Determine the [X, Y] coordinate at the center of the cell enclosing the given text.  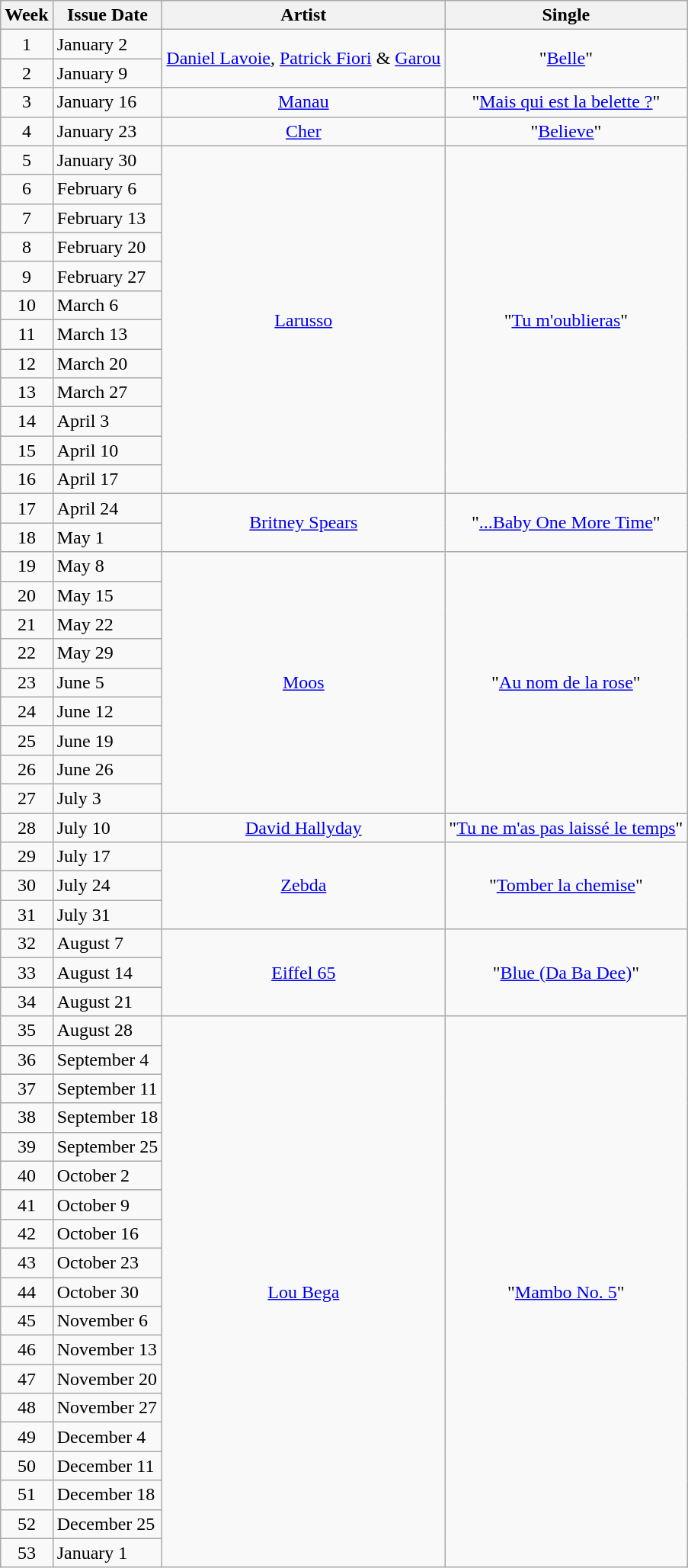
35 [27, 1031]
David Hallyday [303, 827]
April 10 [107, 451]
July 24 [107, 886]
50 [27, 1466]
July 17 [107, 857]
29 [27, 857]
October 23 [107, 1262]
Cher [303, 131]
22 [27, 653]
"Blue (Da Ba Dee)" [566, 973]
11 [27, 334]
August 28 [107, 1031]
"Au nom de la rose" [566, 683]
July 31 [107, 915]
January 30 [107, 160]
December 25 [107, 1524]
January 2 [107, 44]
32 [27, 944]
September 4 [107, 1060]
November 20 [107, 1379]
July 10 [107, 827]
51 [27, 1495]
December 11 [107, 1466]
November 27 [107, 1408]
Eiffel 65 [303, 973]
18 [27, 537]
Artist [303, 15]
December 4 [107, 1437]
25 [27, 740]
March 20 [107, 364]
Zebda [303, 886]
Manau [303, 102]
Lou Bega [303, 1291]
17 [27, 508]
52 [27, 1524]
6 [27, 189]
November 13 [107, 1350]
"...Baby One More Time" [566, 523]
13 [27, 393]
August 14 [107, 973]
October 30 [107, 1292]
20 [27, 595]
January 16 [107, 102]
March 27 [107, 393]
16 [27, 479]
April 17 [107, 479]
September 11 [107, 1089]
Daniel Lavoie, Patrick Fiori & Garou [303, 59]
36 [27, 1060]
30 [27, 886]
May 29 [107, 653]
February 20 [107, 247]
February 6 [107, 189]
March 13 [107, 334]
December 18 [107, 1495]
8 [27, 247]
May 22 [107, 624]
"Believe" [566, 131]
46 [27, 1350]
July 3 [107, 798]
Single [566, 15]
January 23 [107, 131]
43 [27, 1262]
2 [27, 73]
33 [27, 973]
June 5 [107, 682]
"Mais qui est la belette ?" [566, 102]
47 [27, 1379]
June 26 [107, 769]
24 [27, 711]
38 [27, 1117]
48 [27, 1408]
Larusso [303, 320]
May 1 [107, 537]
Week [27, 15]
40 [27, 1175]
7 [27, 218]
28 [27, 827]
45 [27, 1321]
October 9 [107, 1204]
4 [27, 131]
49 [27, 1437]
12 [27, 364]
"Tomber la chemise" [566, 886]
27 [27, 798]
May 8 [107, 566]
Issue Date [107, 15]
53 [27, 1553]
March 6 [107, 305]
April 24 [107, 508]
21 [27, 624]
"Belle" [566, 59]
June 12 [107, 711]
January 1 [107, 1553]
"Mambo No. 5" [566, 1291]
January 9 [107, 73]
Britney Spears [303, 523]
9 [27, 276]
3 [27, 102]
37 [27, 1089]
Moos [303, 683]
November 6 [107, 1321]
September 25 [107, 1146]
September 18 [107, 1117]
10 [27, 305]
15 [27, 451]
14 [27, 422]
34 [27, 1002]
"Tu ne m'as pas laissé le temps" [566, 827]
October 16 [107, 1233]
23 [27, 682]
19 [27, 566]
June 19 [107, 740]
44 [27, 1292]
"Tu m'oublieras" [566, 320]
May 15 [107, 595]
February 27 [107, 276]
August 21 [107, 1002]
August 7 [107, 944]
1 [27, 44]
31 [27, 915]
26 [27, 769]
October 2 [107, 1175]
April 3 [107, 422]
42 [27, 1233]
February 13 [107, 218]
39 [27, 1146]
5 [27, 160]
41 [27, 1204]
